Search for the cell housing the specified text and yield its [X, Y] center coordinate. 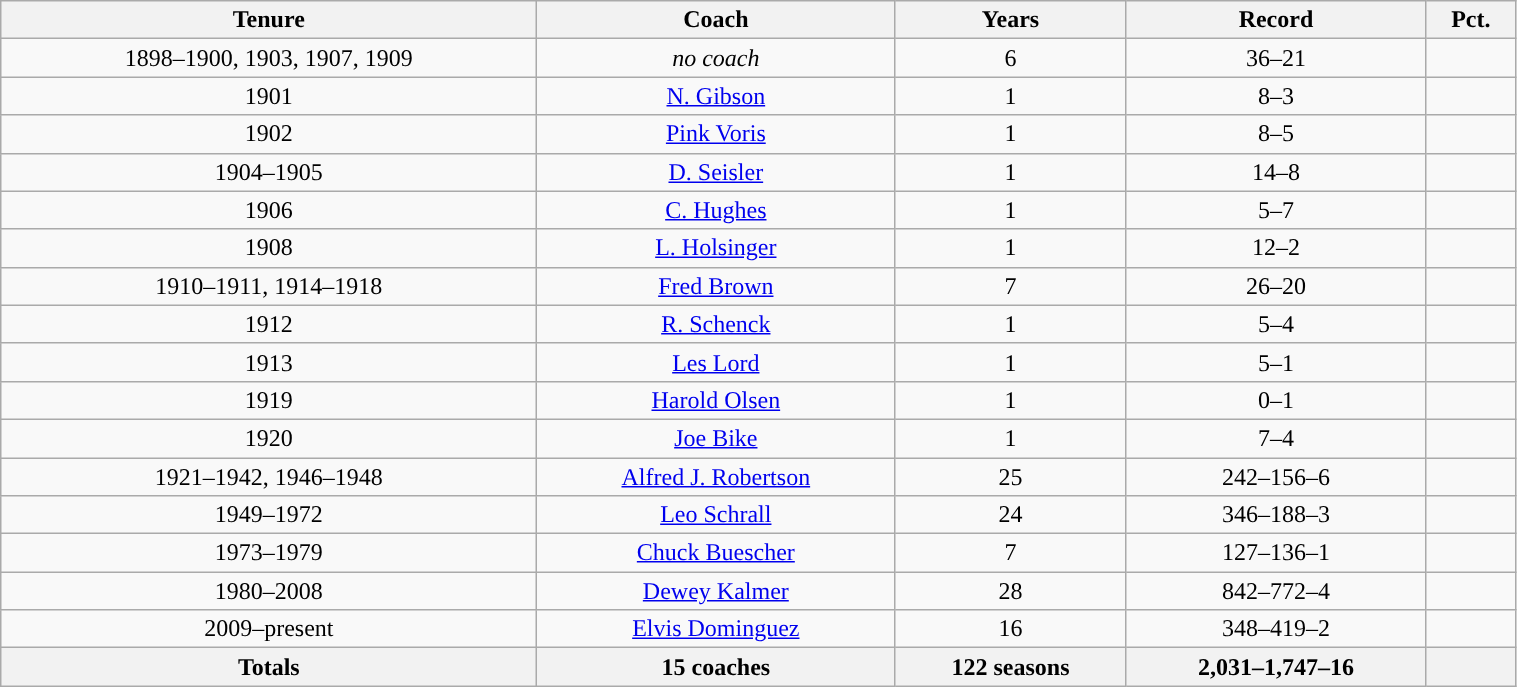
Pct. [1471, 20]
25 [1010, 477]
16 [1010, 629]
2,031–1,747–16 [1276, 667]
C. Hughes [716, 210]
R. Schenck [716, 324]
346–188–3 [1276, 515]
8–3 [1276, 96]
14–8 [1276, 172]
242–156–6 [1276, 477]
24 [1010, 515]
0–1 [1276, 400]
1913 [269, 362]
1902 [269, 134]
Chuck Buescher [716, 553]
1901 [269, 96]
122 seasons [1010, 667]
1912 [269, 324]
Years [1010, 20]
7–4 [1276, 438]
1949–1972 [269, 515]
1919 [269, 400]
1904–1905 [269, 172]
Joe Bike [716, 438]
Tenure [269, 20]
D. Seisler [716, 172]
5–4 [1276, 324]
Record [1276, 20]
348–419–2 [1276, 629]
6 [1010, 58]
1910–1911, 1914–1918 [269, 286]
Les Lord [716, 362]
8–5 [1276, 134]
1920 [269, 438]
Alfred J. Robertson [716, 477]
2009–present [269, 629]
L. Holsinger [716, 248]
36–21 [1276, 58]
1980–2008 [269, 591]
5–7 [1276, 210]
842–772–4 [1276, 591]
1906 [269, 210]
1921–1942, 1946–1948 [269, 477]
26–20 [1276, 286]
Dewey Kalmer [716, 591]
Leo Schrall [716, 515]
Pink Voris [716, 134]
no coach [716, 58]
N. Gibson [716, 96]
28 [1010, 591]
Fred Brown [716, 286]
1898–1900, 1903, 1907, 1909 [269, 58]
15 coaches [716, 667]
Coach [716, 20]
Harold Olsen [716, 400]
5–1 [1276, 362]
Elvis Dominguez [716, 629]
127–136–1 [1276, 553]
12–2 [1276, 248]
1973–1979 [269, 553]
Totals [269, 667]
1908 [269, 248]
